Return the (x, y) coordinate for the center point of the cell that contains the specified text.  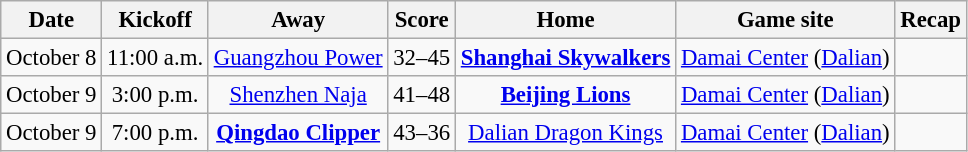
Score (422, 20)
Guangzhou Power (298, 58)
Shenzhen Naja (298, 95)
October 8 (52, 58)
32–45 (422, 58)
3:00 p.m. (156, 95)
43–36 (422, 133)
Kickoff (156, 20)
7:00 p.m. (156, 133)
Shanghai Skywalkers (565, 58)
Away (298, 20)
Date (52, 20)
Recap (930, 20)
11:00 a.m. (156, 58)
Qingdao Clipper (298, 133)
41–48 (422, 95)
Beijing Lions (565, 95)
Dalian Dragon Kings (565, 133)
Home (565, 20)
Game site (786, 20)
